From the cell containing the given text, extract its center point as (X, Y) coordinate. 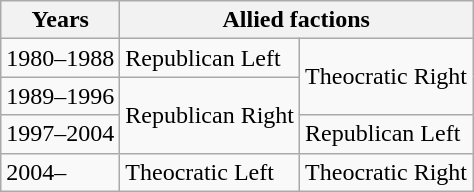
1997–2004 (60, 134)
Allied factions (296, 20)
Theocratic Left (210, 172)
1980–1988 (60, 58)
1989–1996 (60, 96)
Republican Right (210, 115)
Years (60, 20)
2004– (60, 172)
